Pinpoint the cell where the given text exists, returning its (x, y) midpoint coordinate. 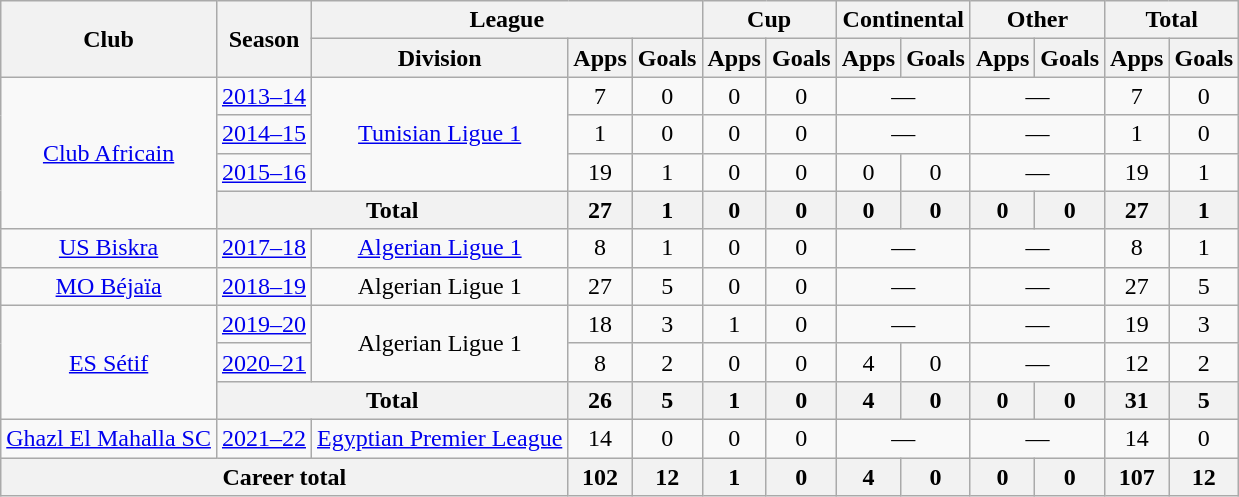
Season (264, 39)
2020–21 (264, 362)
18 (600, 324)
107 (1137, 477)
2019–20 (264, 324)
31 (1137, 400)
Club Africain (109, 153)
102 (600, 477)
2014–15 (264, 134)
Club (109, 39)
26 (600, 400)
ES Sétif (109, 362)
MO Béjaïa (109, 286)
Other (1037, 20)
Division (440, 58)
2013–14 (264, 96)
Tunisian Ligue 1 (440, 134)
Continental (903, 20)
Career total (284, 477)
Cup (769, 20)
US Biskra (109, 248)
Egyptian Premier League (440, 438)
2017–18 (264, 248)
2018–19 (264, 286)
League (507, 20)
2021–22 (264, 438)
Ghazl El Mahalla SC (109, 438)
2015–16 (264, 172)
